Pinpoint the cell where the given text exists, returning its [X, Y] midpoint coordinate. 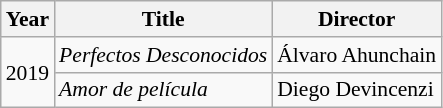
Diego Devincenzi [356, 90]
Álvaro Ahunchain [356, 55]
Perfectos Desconocidos [163, 55]
2019 [28, 72]
Title [163, 19]
Year [28, 19]
Amor de película [163, 90]
Director [356, 19]
